Search for the cell housing the specified text and yield its [X, Y] center coordinate. 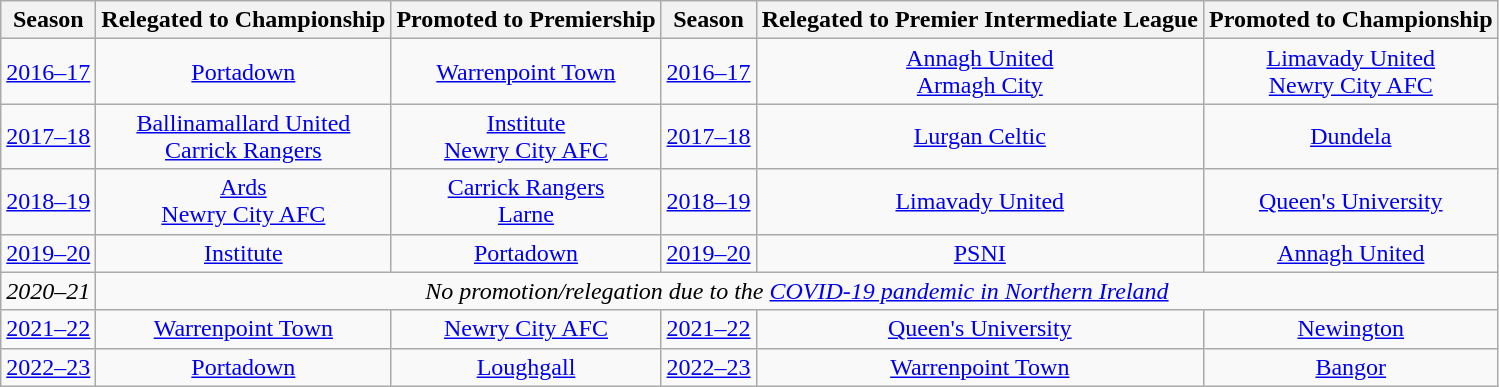
Relegated to Premier Intermediate League [980, 20]
Annagh UnitedArmagh City [980, 72]
Lurgan Celtic [980, 136]
Carrick RangersLarne [526, 202]
ArdsNewry City AFC [244, 202]
Bangor [1350, 367]
Promoted to Championship [1350, 20]
Promoted to Premiership [526, 20]
No promotion/relegation due to the COVID-19 pandemic in Northern Ireland [797, 291]
PSNI [980, 253]
Dundela [1350, 136]
Newington [1350, 329]
Loughgall [526, 367]
Limavady United [980, 202]
InstituteNewry City AFC [526, 136]
Limavady UnitedNewry City AFC [1350, 72]
Institute [244, 253]
Ballinamallard UnitedCarrick Rangers [244, 136]
2020–21 [48, 291]
Annagh United [1350, 253]
Newry City AFC [526, 329]
Relegated to Championship [244, 20]
